Output the [X, Y] coordinate of the center of the cell containing the given text.  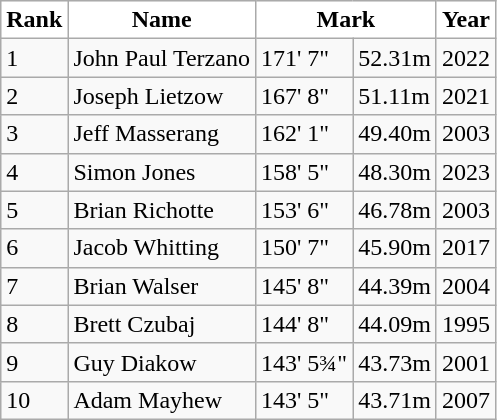
Name [162, 20]
43.71m [395, 400]
52.31m [395, 58]
48.30m [395, 172]
Year [466, 20]
8 [34, 324]
4 [34, 172]
Mark [346, 20]
6 [34, 248]
Simon Jones [162, 172]
Jacob Whitting [162, 248]
167' 8" [304, 96]
10 [34, 400]
145' 8" [304, 286]
153' 6" [304, 210]
46.78m [395, 210]
2007 [466, 400]
45.90m [395, 248]
Brian Walser [162, 286]
John Paul Terzano [162, 58]
2017 [466, 248]
49.40m [395, 134]
44.39m [395, 286]
143' 5" [304, 400]
2021 [466, 96]
Guy Diakow [162, 362]
2 [34, 96]
3 [34, 134]
144' 8" [304, 324]
7 [34, 286]
44.09m [395, 324]
Jeff Masserang [162, 134]
Brett Czubaj [162, 324]
2022 [466, 58]
150' 7" [304, 248]
2023 [466, 172]
2004 [466, 286]
171' 7" [304, 58]
1 [34, 58]
5 [34, 210]
Rank [34, 20]
Joseph Lietzow [162, 96]
Adam Mayhew [162, 400]
162' 1" [304, 134]
143' 5¾" [304, 362]
158' 5" [304, 172]
Brian Richotte [162, 210]
1995 [466, 324]
2001 [466, 362]
43.73m [395, 362]
51.11m [395, 96]
9 [34, 362]
